Extract the (x, y) coordinate from the center of the cell holding the provided text.  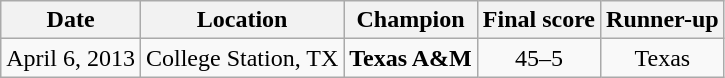
45–5 (538, 58)
Champion (411, 20)
Texas (663, 58)
Runner-up (663, 20)
Date (71, 20)
College Station, TX (242, 58)
April 6, 2013 (71, 58)
Final score (538, 20)
Texas A&M (411, 58)
Location (242, 20)
